Scan for the cell matching the given text and deliver its (x, y) coordinate at center. 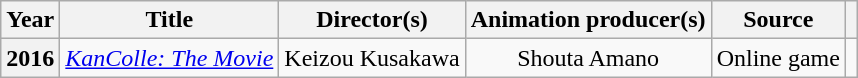
Keizou Kusakawa (372, 58)
KanColle: The Movie (170, 58)
Source (778, 20)
Year (30, 20)
Animation producer(s) (588, 20)
Shouta Amano (588, 58)
2016 (30, 58)
Director(s) (372, 20)
Title (170, 20)
Online game (778, 58)
